Capture the cell that displays the provided text and extract its [x, y] central coordinate. 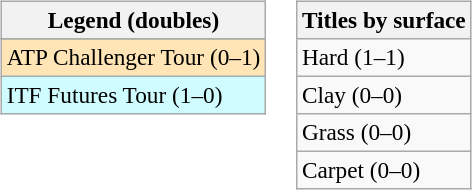
Grass (0–0) [384, 133]
Hard (1–1) [384, 57]
Carpet (0–0) [384, 171]
ATP Challenger Tour (0–1) [133, 57]
Titles by surface [384, 20]
ITF Futures Tour (1–0) [133, 95]
Clay (0–0) [384, 95]
Legend (doubles) [133, 20]
